From the cell containing the given text, extract its center point as [X, Y] coordinate. 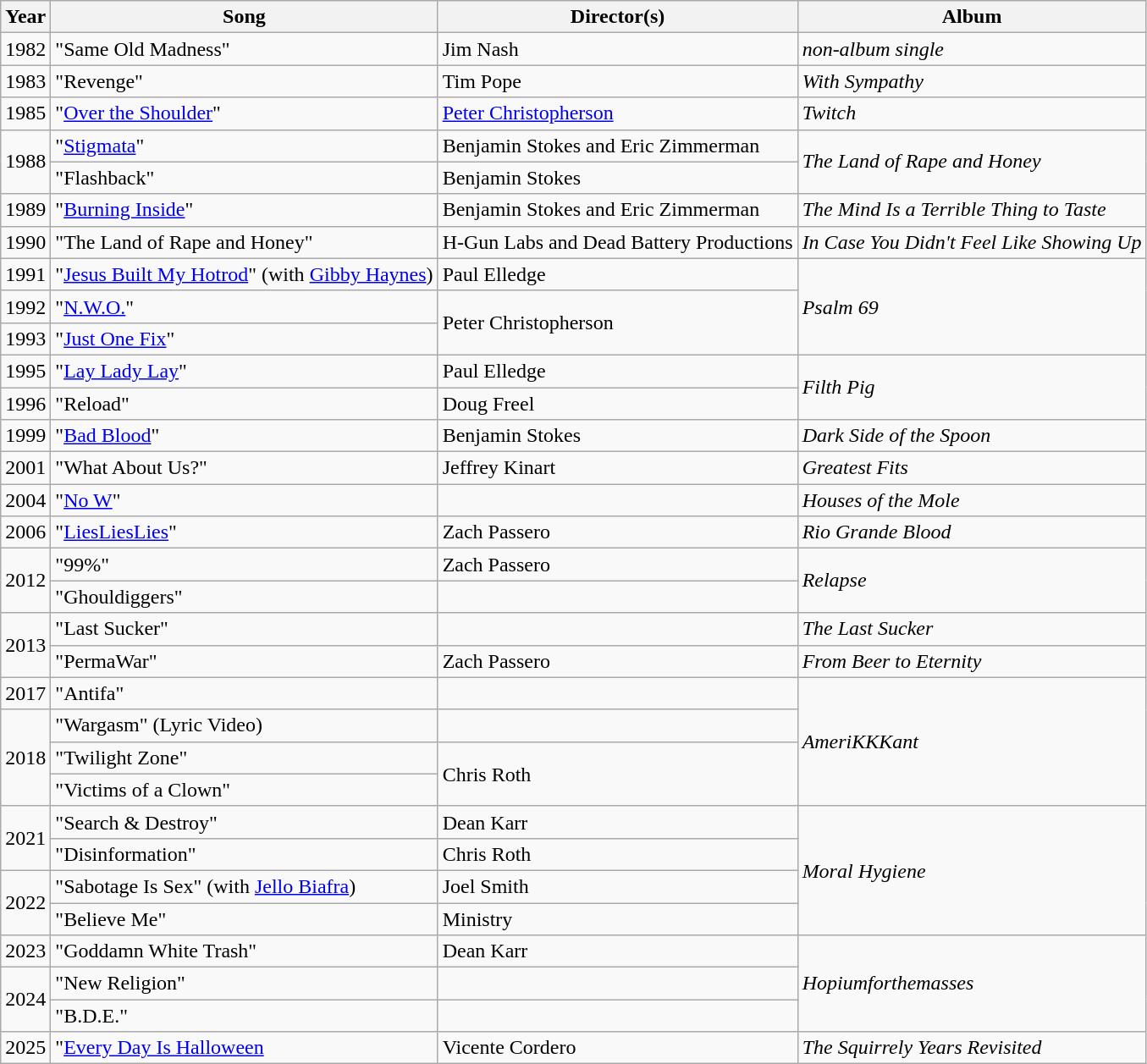
1999 [25, 436]
2017 [25, 693]
2006 [25, 532]
The Mind Is a Terrible Thing to Taste [972, 210]
"Search & Destroy" [244, 822]
Rio Grande Blood [972, 532]
"Revenge" [244, 81]
"Goddamn White Trash" [244, 951]
"Every Day Is Halloween [244, 1048]
"LiesLiesLies" [244, 532]
"Flashback" [244, 178]
1995 [25, 371]
Jeffrey Kinart [618, 468]
The Land of Rape and Honey [972, 162]
"Antifa" [244, 693]
"Last Sucker" [244, 629]
2023 [25, 951]
Director(s) [618, 17]
The Last Sucker [972, 629]
Vicente Cordero [618, 1048]
Joel Smith [618, 886]
"Lay Lady Lay" [244, 371]
"99%" [244, 565]
Greatest Fits [972, 468]
2013 [25, 645]
From Beer to Eternity [972, 661]
2018 [25, 758]
Jim Nash [618, 49]
Tim Pope [618, 81]
Year [25, 17]
"B.D.E." [244, 1016]
With Sympathy [972, 81]
Song [244, 17]
2025 [25, 1048]
Dark Side of the Spoon [972, 436]
1983 [25, 81]
"Same Old Madness" [244, 49]
1988 [25, 162]
Relapse [972, 581]
"Bad Blood" [244, 436]
1990 [25, 242]
"Twilight Zone" [244, 758]
"PermaWar" [244, 661]
2022 [25, 902]
Doug Freel [618, 404]
2001 [25, 468]
"Over the Shoulder" [244, 113]
Filth Pig [972, 387]
"Burning Inside" [244, 210]
"The Land of Rape and Honey" [244, 242]
2024 [25, 1000]
"New Religion" [244, 984]
1996 [25, 404]
1993 [25, 339]
"Disinformation" [244, 854]
1991 [25, 274]
"No W" [244, 500]
1985 [25, 113]
"Stigmata" [244, 146]
2004 [25, 500]
2012 [25, 581]
1989 [25, 210]
"Jesus Built My Hotrod" (with Gibby Haynes) [244, 274]
Hopiumforthemasses [972, 984]
1982 [25, 49]
"Ghouldiggers" [244, 597]
H-Gun Labs and Dead Battery Productions [618, 242]
Psalm 69 [972, 306]
"N.W.O." [244, 306]
In Case You Didn't Feel Like Showing Up [972, 242]
1992 [25, 306]
Houses of the Mole [972, 500]
"Reload" [244, 404]
"Believe Me" [244, 918]
AmeriKKKant [972, 741]
Album [972, 17]
"Wargasm" (Lyric Video) [244, 725]
"Victims of a Clown" [244, 790]
"What About Us?" [244, 468]
non-album single [972, 49]
"Sabotage Is Sex" (with Jello Biafra) [244, 886]
2021 [25, 838]
The Squirrely Years Revisited [972, 1048]
Moral Hygiene [972, 870]
"Just One Fix" [244, 339]
Ministry [618, 918]
Twitch [972, 113]
